Find where the given text appears and provide that cell's center as [X, Y] coordinate. 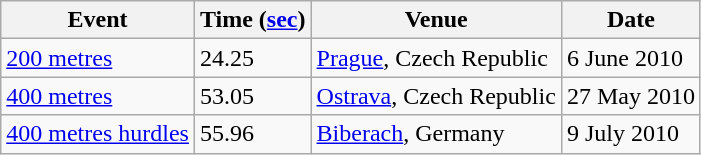
Ostrava, Czech Republic [436, 96]
Biberach, Germany [436, 134]
6 June 2010 [630, 58]
400 metres [98, 96]
Event [98, 20]
53.05 [252, 96]
400 metres hurdles [98, 134]
24.25 [252, 58]
Date [630, 20]
Time (sec) [252, 20]
Venue [436, 20]
200 metres [98, 58]
27 May 2010 [630, 96]
55.96 [252, 134]
9 July 2010 [630, 134]
Prague, Czech Republic [436, 58]
